Search for the cell housing the specified text and yield its (X, Y) center coordinate. 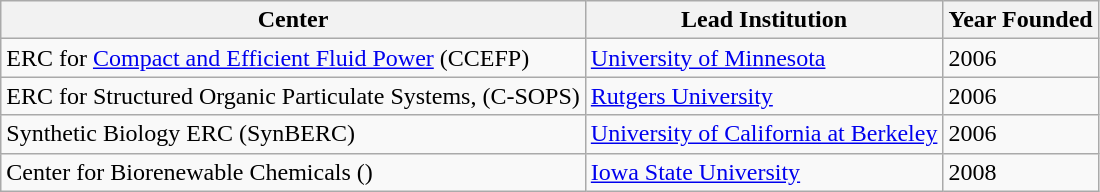
Year Founded (1020, 20)
Rutgers University (764, 96)
ERC for Structured Organic Particulate Systems, (C-SOPS) (294, 96)
Center (294, 20)
University of Minnesota (764, 58)
2008 (1020, 172)
Center for Biorenewable Chemicals () (294, 172)
Lead Institution (764, 20)
Synthetic Biology ERC (SynBERC) (294, 134)
ERC for Compact and Efficient Fluid Power (CCEFP) (294, 58)
University of California at Berkeley (764, 134)
Iowa State University (764, 172)
